Capture the cell that displays the provided text and extract its (X, Y) central coordinate. 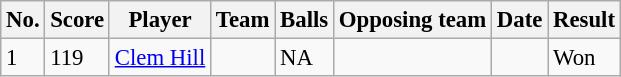
No. (23, 20)
Date (520, 20)
Player (160, 20)
119 (78, 58)
Result (584, 20)
NA (304, 58)
Opposing team (412, 20)
Balls (304, 20)
Clem Hill (160, 58)
Team (243, 20)
Won (584, 58)
1 (23, 58)
Score (78, 20)
